Return the (x, y) coordinate for the center point of the cell that contains the specified text.  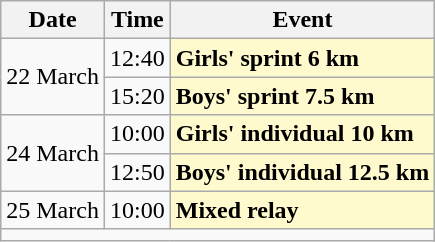
24 March (53, 153)
12:40 (137, 58)
Time (137, 20)
Boys' individual 12.5 km (302, 172)
15:20 (137, 96)
12:50 (137, 172)
Boys' sprint 7.5 km (302, 96)
Event (302, 20)
Girls' individual 10 km (302, 134)
Mixed relay (302, 210)
25 March (53, 210)
Girls' sprint 6 km (302, 58)
22 March (53, 77)
Date (53, 20)
